Locate the cell with the specified text and output its (x, y) center coordinate. 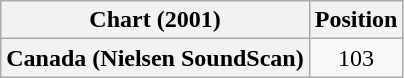
Chart (2001) (155, 20)
103 (356, 58)
Position (356, 20)
Canada (Nielsen SoundScan) (155, 58)
